Capture the cell that displays the provided text and extract its (X, Y) central coordinate. 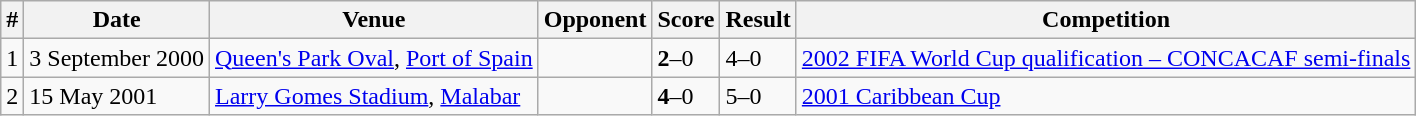
Larry Gomes Stadium, Malabar (374, 96)
Competition (1106, 20)
Queen's Park Oval, Port of Spain (374, 58)
2–0 (686, 58)
Venue (374, 20)
Opponent (595, 20)
1 (12, 58)
2001 Caribbean Cup (1106, 96)
5–0 (758, 96)
2002 FIFA World Cup qualification – CONCACAF semi-finals (1106, 58)
2 (12, 96)
Date (117, 20)
Result (758, 20)
# (12, 20)
3 September 2000 (117, 58)
Score (686, 20)
15 May 2001 (117, 96)
